Search for the cell housing the specified text and yield its [x, y] center coordinate. 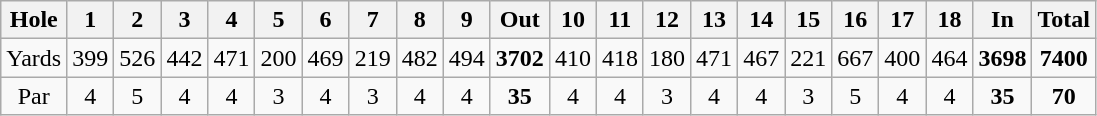
464 [950, 58]
11 [620, 20]
442 [184, 58]
18 [950, 20]
410 [572, 58]
219 [372, 58]
9 [466, 20]
7 [372, 20]
12 [666, 20]
3702 [520, 58]
526 [138, 58]
Total [1064, 20]
469 [326, 58]
In [1002, 20]
3698 [1002, 58]
Yards [34, 58]
Par [34, 96]
10 [572, 20]
7400 [1064, 58]
Out [520, 20]
6 [326, 20]
13 [714, 20]
180 [666, 58]
70 [1064, 96]
418 [620, 58]
200 [278, 58]
400 [902, 58]
1 [90, 20]
8 [420, 20]
467 [762, 58]
17 [902, 20]
16 [856, 20]
482 [420, 58]
667 [856, 58]
15 [808, 20]
2 [138, 20]
Hole [34, 20]
14 [762, 20]
494 [466, 58]
399 [90, 58]
221 [808, 58]
